Pinpoint the cell where the given text exists, returning its [X, Y] midpoint coordinate. 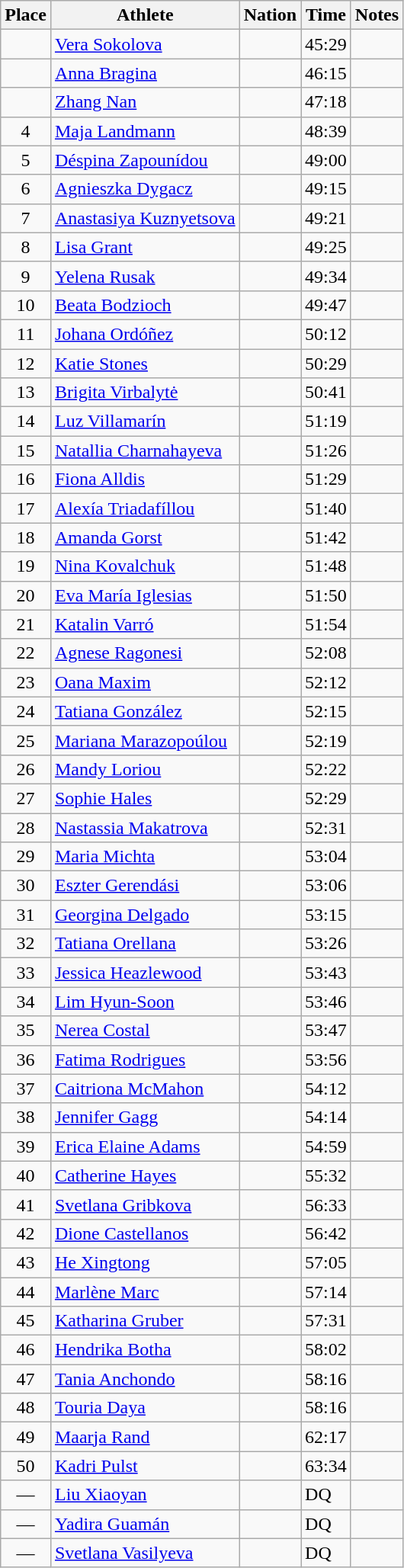
29 [26, 857]
46:15 [326, 73]
36 [26, 1060]
41 [26, 1204]
35 [26, 1031]
56:33 [326, 1204]
45:29 [326, 44]
Agnese Ragonesi [145, 653]
Caitriona McMahon [145, 1089]
Natallia Charnahayeva [145, 451]
Beata Bodzioch [145, 305]
17 [26, 508]
58:02 [326, 1350]
54:12 [326, 1089]
53:06 [326, 886]
Tatiana Orellana [145, 944]
53:43 [326, 973]
Katharina Gruber [145, 1321]
44 [26, 1292]
51:54 [326, 624]
50:29 [326, 364]
Place [26, 15]
Zhang Nan [145, 102]
Alexía Triadafíllou [145, 508]
Amanda Gorst [145, 537]
Oana Maxim [145, 682]
Athlete [145, 15]
Time [326, 15]
19 [26, 566]
55:32 [326, 1175]
48:39 [326, 131]
Maarja Rand [145, 1437]
Kadri Pulst [145, 1466]
23 [26, 682]
Nastassia Makatrova [145, 827]
39 [26, 1146]
49:25 [326, 247]
51:19 [326, 422]
50 [26, 1466]
Lim Hyun-Soon [145, 1002]
Eva María Iglesias [145, 595]
Jessica Heazlewood [145, 973]
47 [26, 1379]
52:08 [326, 653]
He Xingtong [145, 1262]
18 [26, 537]
51:48 [326, 566]
Liu Xiaoyan [145, 1495]
14 [26, 422]
Maja Landmann [145, 131]
49:34 [326, 276]
51:29 [326, 479]
52:29 [326, 798]
Nina Kovalchuk [145, 566]
53:15 [326, 915]
52:15 [326, 711]
51:26 [326, 451]
49:21 [326, 218]
Fiona Alldis [145, 479]
Tania Anchondo [145, 1379]
10 [26, 305]
63:34 [326, 1466]
11 [26, 334]
Mariana Marazopoúlou [145, 740]
57:05 [326, 1262]
51:50 [326, 595]
6 [26, 189]
Vera Sokolova [145, 44]
27 [26, 798]
Marlène Marc [145, 1292]
46 [26, 1350]
5 [26, 160]
Catherine Hayes [145, 1175]
15 [26, 451]
Nation [270, 15]
57:31 [326, 1321]
52:31 [326, 827]
Déspina Zapounídou [145, 160]
48 [26, 1408]
Touria Daya [145, 1408]
62:17 [326, 1437]
24 [26, 711]
50:41 [326, 393]
13 [26, 393]
Georgina Delgado [145, 915]
Brigita Virbalytė [145, 393]
38 [26, 1117]
Katalin Varró [145, 624]
4 [26, 131]
54:14 [326, 1117]
53:56 [326, 1060]
43 [26, 1262]
Lisa Grant [145, 247]
42 [26, 1233]
Sophie Hales [145, 798]
Eszter Gerendási [145, 886]
31 [26, 915]
12 [26, 364]
Fatima Rodrigues [145, 1060]
33 [26, 973]
Nerea Costal [145, 1031]
50:12 [326, 334]
53:04 [326, 857]
53:26 [326, 944]
9 [26, 276]
8 [26, 247]
32 [26, 944]
22 [26, 653]
Dione Castellanos [145, 1233]
34 [26, 1002]
49:15 [326, 189]
Jennifer Gagg [145, 1117]
Yelena Rusak [145, 276]
26 [26, 769]
Katie Stones [145, 364]
Yadira Guamán [145, 1524]
Luz Villamarín [145, 422]
Johana Ordóñez [145, 334]
49:00 [326, 160]
Anna Bragina [145, 73]
Erica Elaine Adams [145, 1146]
49:47 [326, 305]
Svetlana Gribkova [145, 1204]
49 [26, 1437]
28 [26, 827]
47:18 [326, 102]
16 [26, 479]
53:46 [326, 1002]
51:42 [326, 537]
30 [26, 886]
57:14 [326, 1292]
40 [26, 1175]
Notes [377, 15]
52:12 [326, 682]
52:22 [326, 769]
56:42 [326, 1233]
52:19 [326, 740]
Tatiana González [145, 711]
Svetlana Vasilyeva [145, 1553]
37 [26, 1089]
53:47 [326, 1031]
Mandy Loriou [145, 769]
51:40 [326, 508]
Maria Michta [145, 857]
20 [26, 595]
54:59 [326, 1146]
21 [26, 624]
Agnieszka Dygacz [145, 189]
Hendrika Botha [145, 1350]
25 [26, 740]
7 [26, 218]
45 [26, 1321]
Anastasiya Kuznyetsova [145, 218]
